Detect which cell encompasses the target text, then output its (x, y) center coordinate. 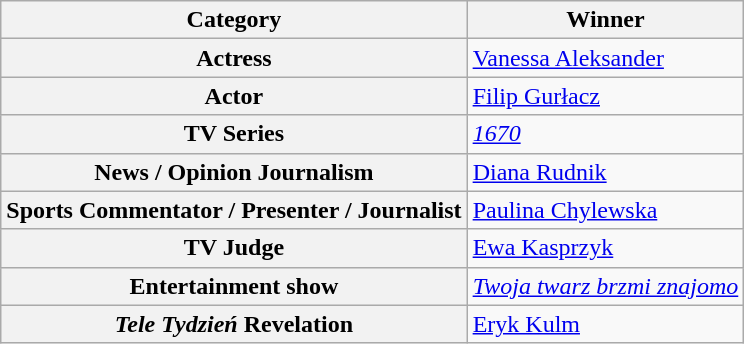
Actress (234, 58)
Eryk Kulm (606, 324)
Sports Commentator / Presenter / Journalist (234, 210)
Actor (234, 96)
Entertainment show (234, 286)
Tele Tydzień Revelation (234, 324)
Category (234, 20)
Winner (606, 20)
Ewa Kasprzyk (606, 248)
TV Series (234, 134)
News / Opinion Journalism (234, 172)
TV Judge (234, 248)
Vanessa Aleksander (606, 58)
Paulina Chylewska (606, 210)
1670 (606, 134)
Filip Gurłacz (606, 96)
Twoja twarz brzmi znajomo (606, 286)
Diana Rudnik (606, 172)
